Determine the [X, Y] coordinate at the center of the cell enclosing the given text.  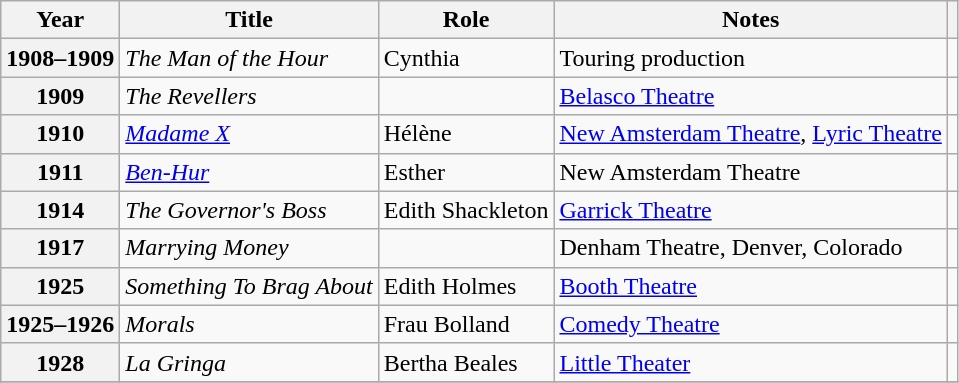
Marrying Money [249, 248]
Edith Shackleton [466, 210]
Belasco Theatre [750, 96]
La Gringa [249, 362]
The Revellers [249, 96]
1911 [60, 172]
Hélène [466, 134]
Morals [249, 324]
1925 [60, 286]
1914 [60, 210]
Edith Holmes [466, 286]
1909 [60, 96]
Bertha Beales [466, 362]
Little Theater [750, 362]
1908–1909 [60, 58]
Touring production [750, 58]
Notes [750, 20]
New Amsterdam Theatre, Lyric Theatre [750, 134]
1925–1926 [60, 324]
Frau Bolland [466, 324]
Garrick Theatre [750, 210]
Cynthia [466, 58]
Something To Brag About [249, 286]
1910 [60, 134]
1928 [60, 362]
Esther [466, 172]
Ben-Hur [249, 172]
1917 [60, 248]
Denham Theatre, Denver, Colorado [750, 248]
The Man of the Hour [249, 58]
Role [466, 20]
Title [249, 20]
New Amsterdam Theatre [750, 172]
Comedy Theatre [750, 324]
Madame X [249, 134]
Year [60, 20]
The Governor's Boss [249, 210]
Booth Theatre [750, 286]
